Extract the [x, y] coordinate from the center of the cell holding the provided text.  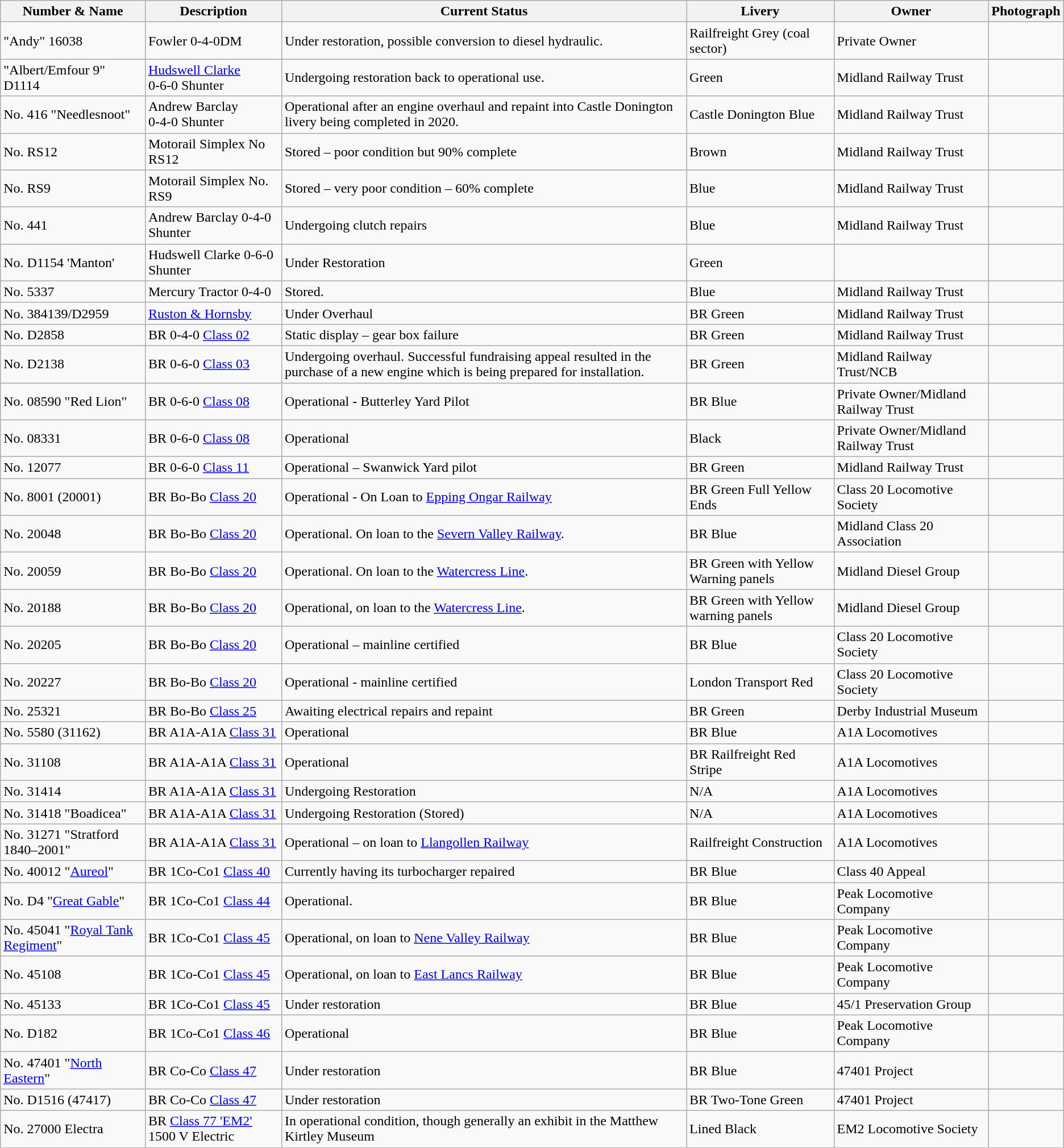
No. 45041 "Royal Tank Regiment" [73, 938]
BR Green with Yellow Warning panels [760, 571]
45/1 Preservation Group [911, 1004]
Stored – poor condition but 90% complete [484, 151]
Owner [911, 11]
No. 5337 [73, 292]
Undergoing Restoration [484, 791]
Undergoing clutch repairs [484, 225]
Class 40 Appeal [911, 871]
No. 20227 [73, 682]
No. 47401 "North Eastern" [73, 1071]
No. 20205 [73, 644]
BR Green with Yellow warning panels [760, 608]
Stored – very poor condition – 60% complete [484, 189]
No. 20188 [73, 608]
No. D1154 'Manton' [73, 263]
Static display – gear box failure [484, 335]
"Andy" 16038 [73, 41]
Operational, on loan to East Lancs Railway [484, 975]
BR 0-6-0 Class 03 [213, 364]
Motorail Simplex No. RS9 [213, 189]
Operational - On Loan to Epping Ongar Railway [484, 497]
Livery [760, 11]
Description [213, 11]
BR 1Co-Co1 Class 40 [213, 871]
BR 1Co-Co1 Class 46 [213, 1033]
No. D4 "Great Gable" [73, 900]
Brown [760, 151]
BR Railfreight Red Stripe [760, 762]
No. 8001 (20001) [73, 497]
Current Status [484, 11]
"Albert/Emfour 9" D1114 [73, 77]
Number & Name [73, 11]
In operational condition, though generally an exhibit in the Matthew Kirtley Museum [484, 1129]
Lined Black [760, 1129]
No. RS9 [73, 189]
Operational – mainline certified [484, 644]
No. 20048 [73, 534]
No. RS12 [73, 151]
Under Restoration [484, 263]
Operational. [484, 900]
No. 45108 [73, 975]
Under restoration, possible conversion to diesel hydraulic. [484, 41]
Stored. [484, 292]
Midland Railway Trust/NCB [911, 364]
Operational, on loan to the Watercress Line. [484, 608]
Undergoing overhaul. Successful fundraising appeal resulted in the purchase of a new engine which is being prepared for installation. [484, 364]
EM2 Locomotive Society [911, 1129]
Operational, on loan to Nene Valley Railway [484, 938]
No. D2858 [73, 335]
Private Owner [911, 41]
No. 45133 [73, 1004]
Derby Industrial Museum [911, 711]
No. 5580 (31162) [73, 733]
Mercury Tractor 0-4-0 [213, 292]
BR Class 77 'EM2' 1500 V Electric [213, 1129]
No. 31418 "Boadicea" [73, 813]
No. D1516 (47417) [73, 1100]
Operational. On loan to the Watercress Line. [484, 571]
Castle Donington Blue [760, 115]
No. 441 [73, 225]
Andrew Barclay 0-4-0 Shunter [213, 225]
Undergoing Restoration (Stored) [484, 813]
BR Bo-Bo Class 25 [213, 711]
No. 31271 "Stratford 1840–2001" [73, 842]
Operational – Swanwick Yard pilot [484, 468]
Currently having its turbocharger repaired [484, 871]
No. D2138 [73, 364]
No. 20059 [73, 571]
No. 12077 [73, 468]
No. 08590 "Red Lion" [73, 401]
BR Two-Tone Green [760, 1100]
Midland Class 20 Association [911, 534]
BR 1Co-Co1 Class 44 [213, 900]
No. 08331 [73, 439]
Operational - Butterley Yard Pilot [484, 401]
Awaiting electrical repairs and repaint [484, 711]
Operational – on loan to Llangollen Railway [484, 842]
Fowler 0-4-0DM [213, 41]
No. 31414 [73, 791]
BR Green Full Yellow Ends [760, 497]
Photograph [1026, 11]
Operational after an engine overhaul and repaint into Castle Donington livery being completed in 2020. [484, 115]
BR 0-6-0 Class 11 [213, 468]
Operational. On loan to the Severn Valley Railway. [484, 534]
Ruston & Hornsby [213, 313]
No. 40012 "Aureol" [73, 871]
London Transport Red [760, 682]
No. 25321 [73, 711]
Operational - mainline certified [484, 682]
No. D182 [73, 1033]
Hudswell Clarke0-6-0 Shunter [213, 77]
Railfreight Construction [760, 842]
Railfreight Grey (coal sector) [760, 41]
Motorail Simplex No RS12 [213, 151]
Undergoing restoration back to operational use. [484, 77]
No. 27000 Electra [73, 1129]
Black [760, 439]
No. 416 "Needlesnoot" [73, 115]
Under Overhaul [484, 313]
No. 31108 [73, 762]
BR 0-4-0 Class 02 [213, 335]
Hudswell Clarke 0-6-0 Shunter [213, 263]
Andrew Barclay0-4-0 Shunter [213, 115]
No. 384139/D2959 [73, 313]
